Return (X, Y) of the center of cell containing provided text 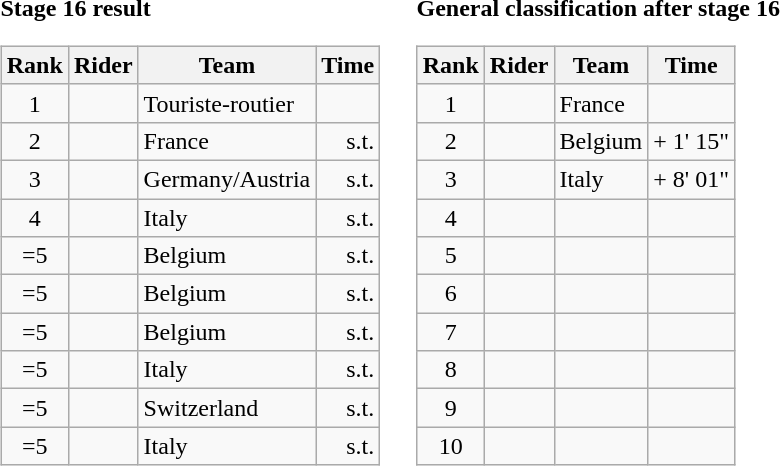
8 (450, 370)
Touriste-routier (227, 103)
10 (450, 446)
Germany/Austria (227, 179)
+ 1' 15" (692, 141)
5 (450, 256)
7 (450, 332)
+ 8' 01" (692, 179)
6 (450, 294)
Switzerland (227, 408)
9 (450, 408)
